For the text-containing cell, return its midpoint in (x, y) coordinate format. 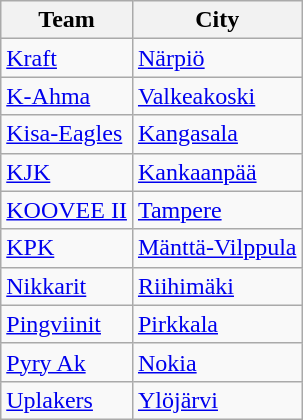
Kankaanpää (217, 172)
KOOVEE II (67, 210)
Närpiö (217, 58)
Pyry Ak (67, 362)
Pirkkala (217, 324)
City (217, 20)
Kraft (67, 58)
Nokia (217, 362)
Ylöjärvi (217, 400)
Tampere (217, 210)
K-Ahma (67, 96)
Uplakers (67, 400)
KPK (67, 248)
Kangasala (217, 134)
Riihimäki (217, 286)
Team (67, 20)
Pingviinit (67, 324)
Mänttä-Vilppula (217, 248)
Kisa-Eagles (67, 134)
Valkeakoski (217, 96)
KJK (67, 172)
Nikkarit (67, 286)
